Determine the [X, Y] coordinate at the center of the cell enclosing the given text.  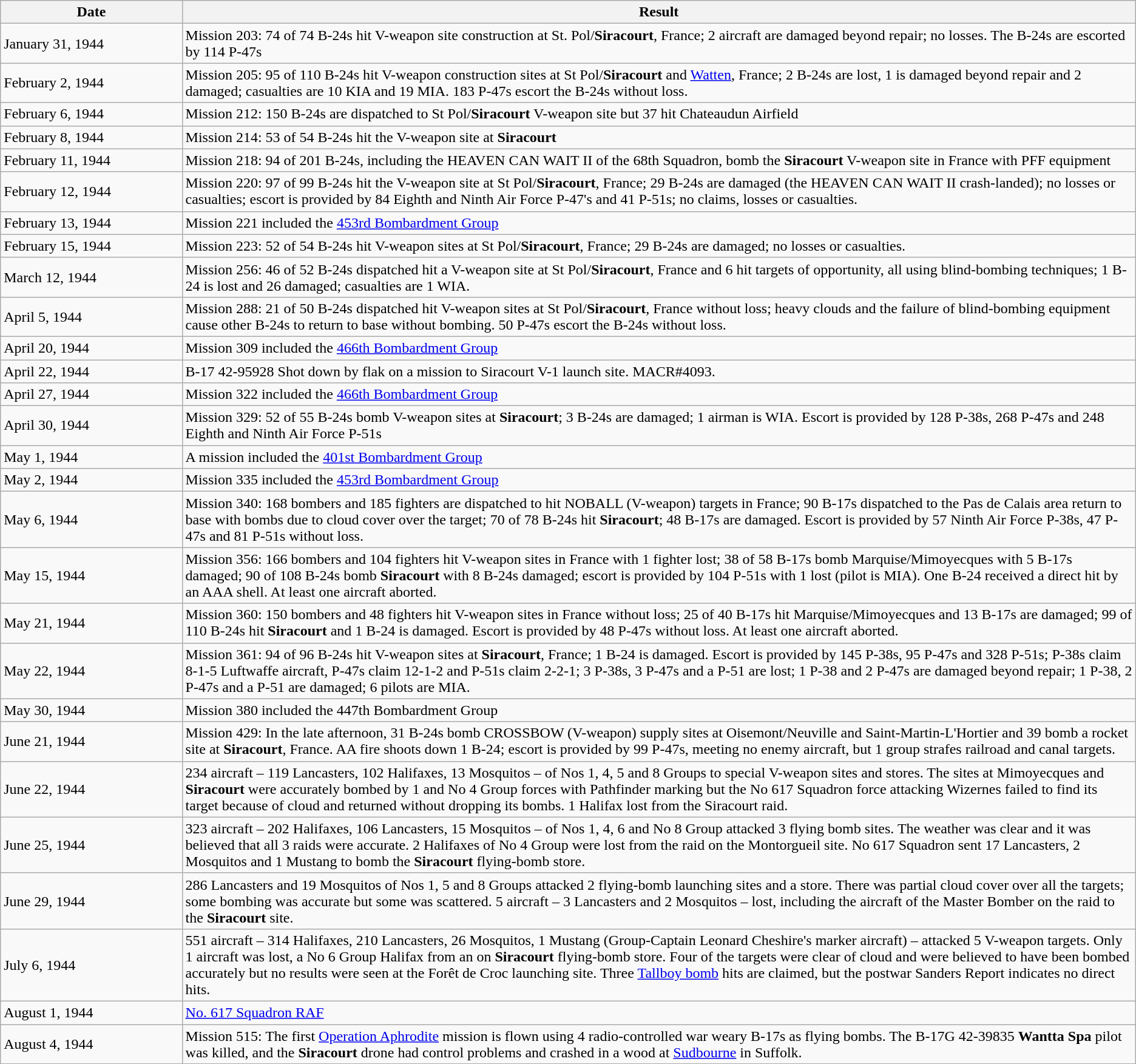
Mission 221 included the 453rd Bombardment Group [659, 223]
Mission 322 included the 466th Bombardment Group [659, 395]
May 21, 1944 [91, 623]
Mission 218: 94 of 201 B-24s, including the HEAVEN CAN WAIT II of the 68th Squadron, bomb the Siracourt V-weapon site in France with PFF equipment [659, 160]
Mission 212: 150 B-24s are dispatched to St Pol/Siracourt V-weapon site but 37 hit Chateaudun Airfield [659, 114]
April 30, 1944 [91, 426]
Date [91, 12]
Mission 380 included the 447th Bombardment Group [659, 710]
August 1, 1944 [91, 1012]
April 5, 1944 [91, 317]
February 13, 1944 [91, 223]
A mission included the 401st Bombardment Group [659, 457]
February 11, 1944 [91, 160]
May 2, 1944 [91, 480]
April 27, 1944 [91, 395]
April 20, 1944 [91, 348]
January 31, 1944 [91, 44]
Result [659, 12]
February 8, 1944 [91, 137]
June 25, 1944 [91, 845]
August 4, 1944 [91, 1044]
June 21, 1944 [91, 742]
Mission 309 included the 466th Bombardment Group [659, 348]
May 30, 1944 [91, 710]
Mission 335 included the 453rd Bombardment Group [659, 480]
Mission 223: 52 of 54 B-24s hit V-weapon sites at St Pol/Siracourt, France; 29 B-24s are damaged; no losses or casualties. [659, 246]
May 6, 1944 [91, 520]
February 12, 1944 [91, 192]
February 15, 1944 [91, 246]
April 22, 1944 [91, 371]
B-17 42-95928 Shot down by flak on a mission to Siracourt V-1 launch site. MACR#4093. [659, 371]
June 29, 1944 [91, 901]
May 1, 1944 [91, 457]
Mission 214: 53 of 54 B-24s hit the V-weapon site at Siracourt [659, 137]
February 2, 1944 [91, 83]
July 6, 1944 [91, 965]
March 12, 1944 [91, 277]
June 22, 1944 [91, 789]
No. 617 Squadron RAF [659, 1012]
February 6, 1944 [91, 114]
May 15, 1944 [91, 575]
May 22, 1944 [91, 671]
